Scan for the cell matching the given text and deliver its (x, y) coordinate at center. 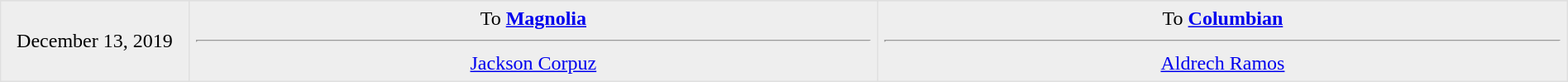
December 13, 2019 (94, 41)
To ColumbianAldrech Ramos (1223, 41)
To Magnolia Jackson Corpuz (533, 41)
